Return [X, Y] of the center of cell containing provided text 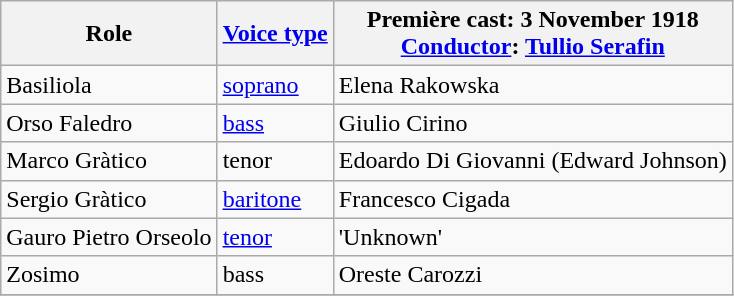
Zosimo [109, 275]
Sergio Gràtico [109, 199]
'Unknown' [532, 237]
Elena Rakowska [532, 85]
Oreste Carozzi [532, 275]
baritone [275, 199]
Voice type [275, 34]
soprano [275, 85]
Gauro Pietro Orseolo [109, 237]
Première cast: 3 November 1918Conductor: Tullio Serafin [532, 34]
Role [109, 34]
Edoardo Di Giovanni (Edward Johnson) [532, 161]
Orso Faledro [109, 123]
Giulio Cirino [532, 123]
Basiliola [109, 85]
Marco Gràtico [109, 161]
Francesco Cigada [532, 199]
